Detect which cell encompasses the target text, then output its [X, Y] center coordinate. 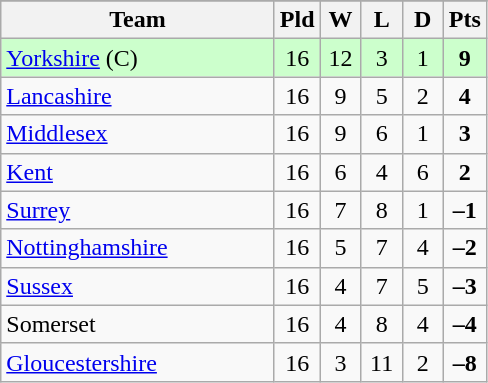
D [422, 20]
–3 [464, 286]
Somerset [138, 324]
Lancashire [138, 96]
11 [382, 362]
Pld [297, 20]
Gloucestershire [138, 362]
Yorkshire (C) [138, 58]
Middlesex [138, 134]
12 [340, 58]
Nottinghamshire [138, 248]
Surrey [138, 210]
–8 [464, 362]
–2 [464, 248]
Pts [464, 20]
Team [138, 20]
L [382, 20]
–1 [464, 210]
Sussex [138, 286]
–4 [464, 324]
Kent [138, 172]
W [340, 20]
